Provide the [x, y] coordinate of the cell's center where the given text is located.  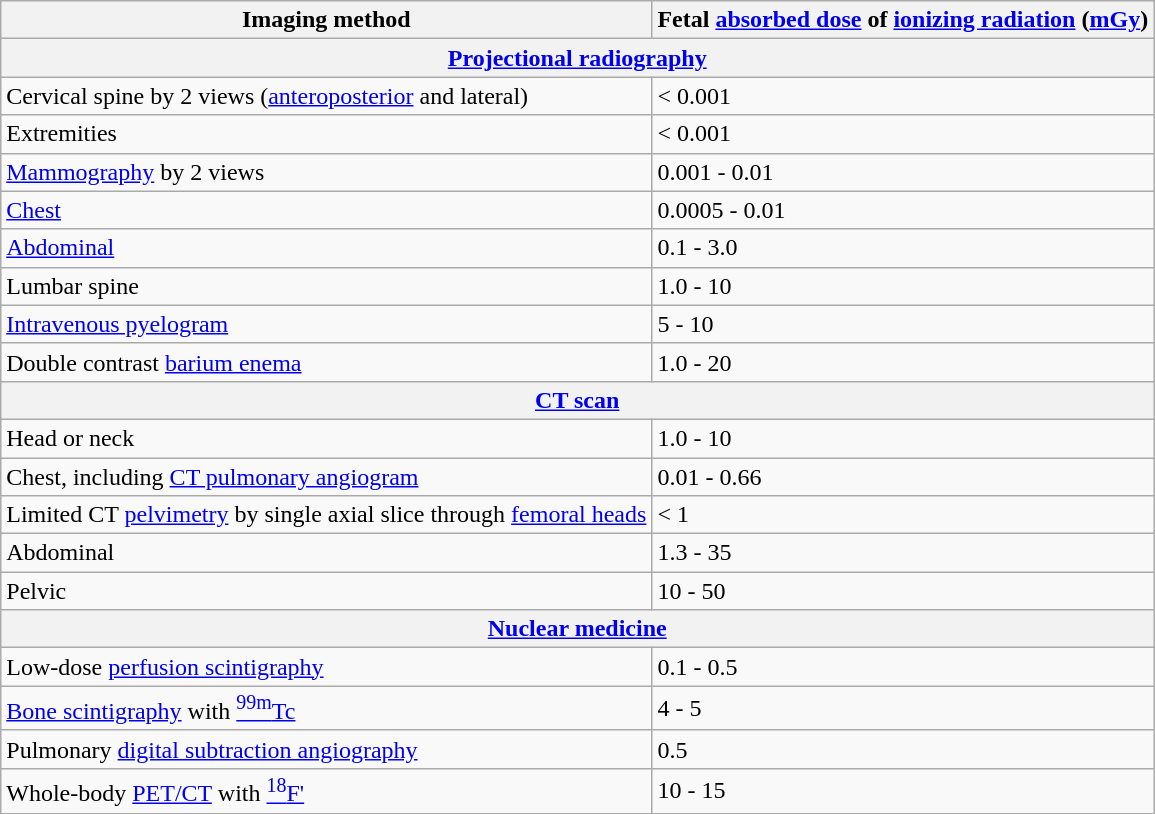
1.3 - 35 [903, 553]
10 - 15 [903, 790]
Intravenous pyelogram [326, 324]
Chest, including CT pulmonary angiogram [326, 477]
4 - 5 [903, 708]
Whole-body PET/CT with 18F' [326, 790]
0.1 - 3.0 [903, 248]
Nuclear medicine [578, 629]
0.01 - 0.66 [903, 477]
0.5 [903, 749]
Cervical spine by 2 views (anteroposterior and lateral) [326, 96]
Bone scintigraphy with 99mTc [326, 708]
0.001 - 0.01 [903, 172]
Limited CT pelvimetry by single axial slice through femoral heads [326, 515]
Head or neck [326, 438]
0.1 - 0.5 [903, 667]
Low-dose perfusion scintigraphy [326, 667]
5 - 10 [903, 324]
0.0005 - 0.01 [903, 210]
Imaging method [326, 20]
Projectional radiography [578, 58]
1.0 - 20 [903, 362]
< 1 [903, 515]
Pelvic [326, 591]
10 - 50 [903, 591]
Lumbar spine [326, 286]
Double contrast barium enema [326, 362]
Mammography by 2 views [326, 172]
Extremities [326, 134]
Fetal absorbed dose of ionizing radiation (mGy) [903, 20]
CT scan [578, 400]
Pulmonary digital subtraction angiography [326, 749]
Chest [326, 210]
